Extract the (X, Y) coordinate from the center of the cell holding the provided text.  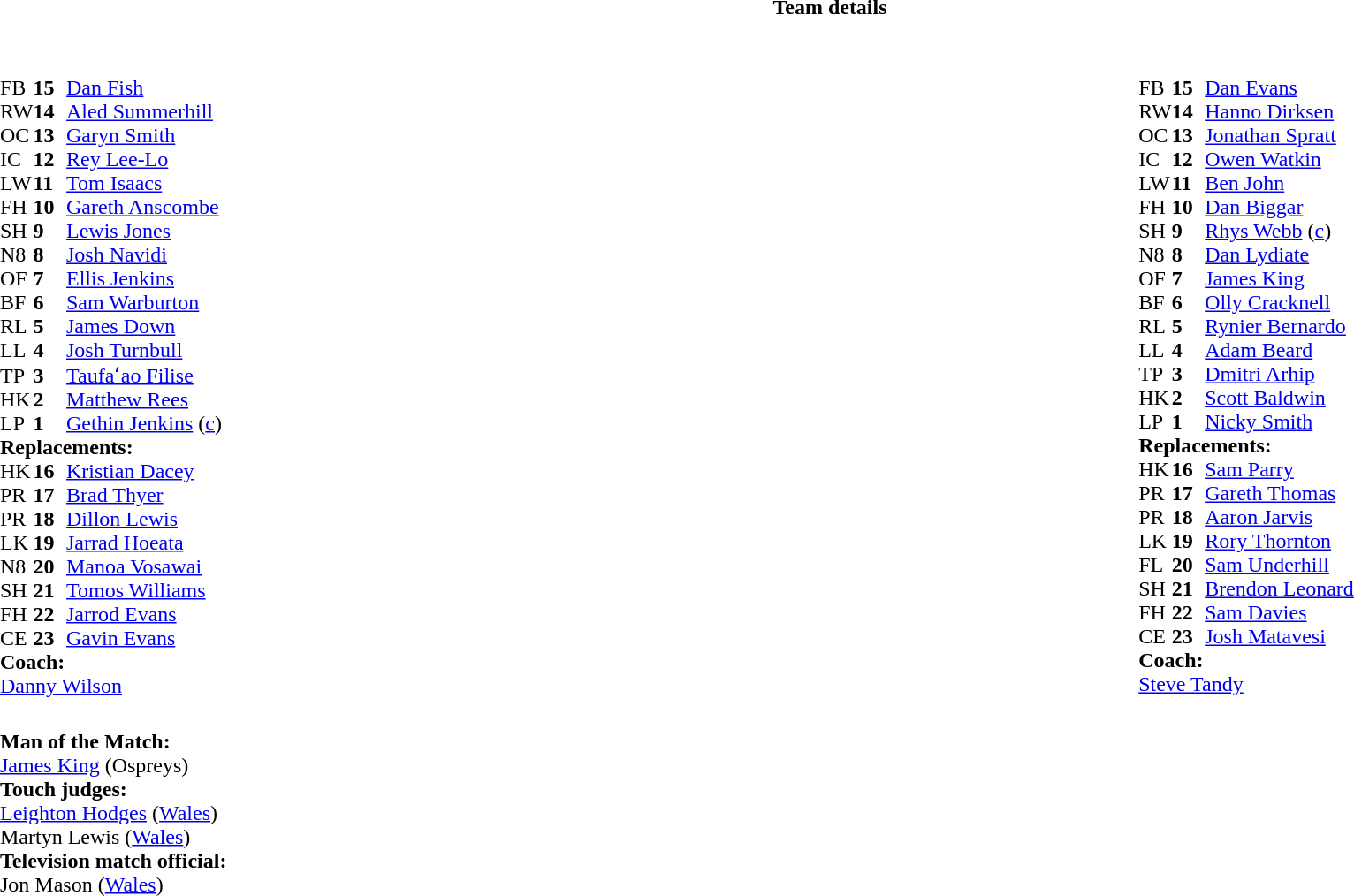
Garyn Smith (144, 136)
Ben John (1280, 184)
Gavin Evans (144, 638)
Sam Parry (1280, 470)
Dan Fish (144, 88)
Nicky Smith (1280, 422)
Josh Matavesi (1280, 636)
James Down (144, 327)
Taufaʻao Filise (144, 375)
Matthew Rees (144, 399)
Manoa Vosawai (144, 567)
Aled Summerhill (144, 111)
Aaron Jarvis (1280, 518)
Gareth Anscombe (144, 207)
Owen Watkin (1280, 159)
Sam Warburton (144, 302)
Adam Beard (1280, 350)
Dillon Lewis (144, 520)
Tom Isaacs (144, 184)
Sam Underhill (1280, 566)
Dan Biggar (1280, 207)
Kristian Dacey (144, 472)
Scott Baldwin (1280, 398)
Rynier Bernardo (1280, 327)
James King (1280, 279)
Jarrod Evans (144, 615)
FL (1155, 566)
Dan Lydiate (1280, 254)
Brad Thyer (144, 495)
Rey Lee-Lo (144, 159)
Josh Turnbull (144, 350)
Ellis Jenkins (144, 279)
Dmitri Arhip (1280, 375)
Sam Davies (1280, 613)
Rory Thornton (1280, 541)
Gethin Jenkins (c) (144, 424)
Dan Evans (1280, 88)
Danny Wilson (111, 686)
Tomos Williams (144, 590)
Olly Cracknell (1280, 302)
Steve Tandy (1246, 684)
Rhys Webb (c) (1280, 232)
Hanno Dirksen (1280, 111)
Jonathan Spratt (1280, 136)
Josh Navidi (144, 254)
Gareth Thomas (1280, 493)
Jarrad Hoeata (144, 543)
Brendon Leonard (1280, 588)
Lewis Jones (144, 232)
